Detect which cell encompasses the target text, then output its [X, Y] center coordinate. 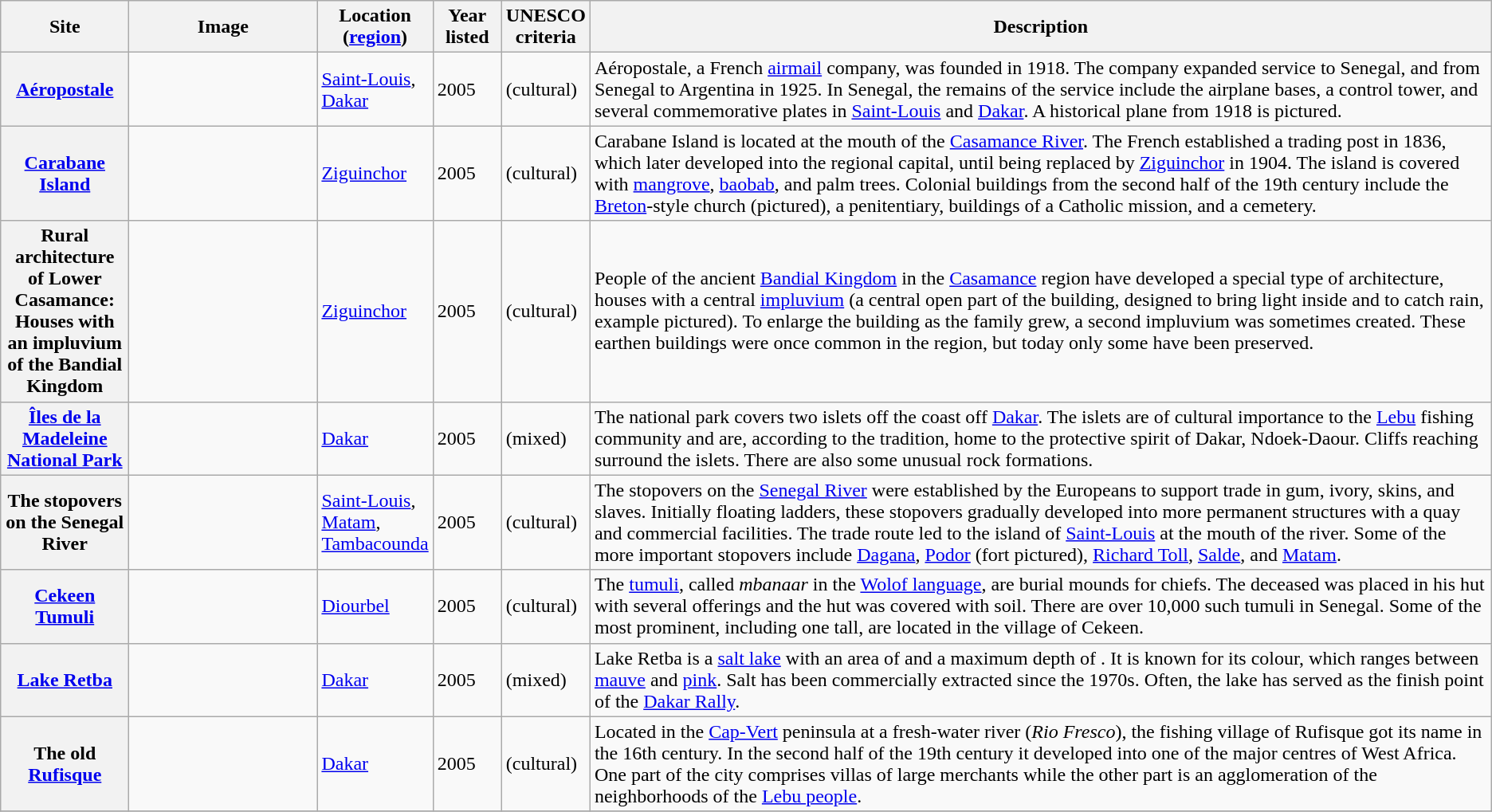
Site [65, 27]
Diourbel [375, 606]
Location (region) [375, 27]
The stopovers on the Senegal River [65, 523]
Image [223, 27]
Saint-Louis, Dakar [375, 89]
Saint-Louis, Matam, Tambacounda [375, 523]
Year listed [467, 27]
Description [1041, 27]
Carabane Island [65, 174]
Aéropostale [65, 89]
Lake Retba [65, 680]
Cekeen Tumuli [65, 606]
Rural architecture of Lower Casamance: Houses with an impluvium of the Bandial Kingdom [65, 311]
The old Rufisque [65, 763]
UNESCO criteria [545, 27]
Îles de la Madeleine National Park [65, 438]
